Identify which cell holds the provided text, then report its [X, Y] central coordinate. 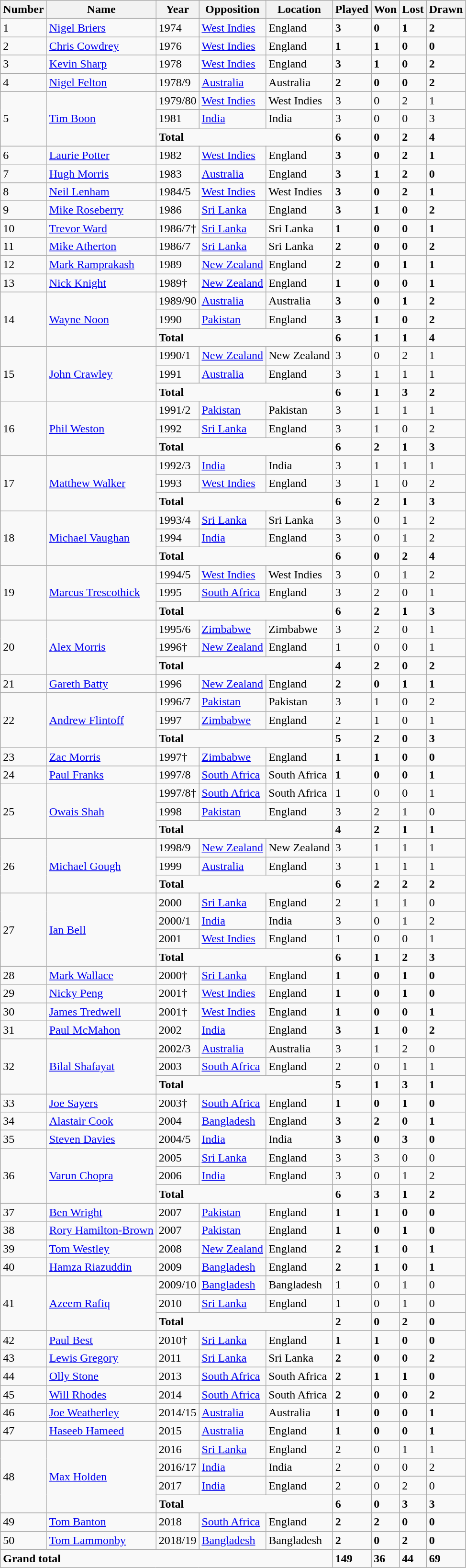
Paul Best [101, 1340]
1997 [178, 720]
2002/3 [178, 1048]
Lewis Gregory [101, 1358]
149 [352, 1558]
Mark Wallace [101, 975]
2000† [178, 975]
9 [23, 210]
1997/8 [178, 775]
Varun Chopra [101, 1176]
1999 [178, 866]
2001 [178, 939]
2003 [178, 1066]
Mike Roseberry [101, 210]
48 [23, 1477]
41 [23, 1303]
2014/15 [178, 1413]
1996† [178, 647]
Michael Gough [101, 866]
2003† [178, 1103]
31 [23, 1030]
Bilal Shafayat [101, 1066]
2000 [178, 902]
2013 [178, 1376]
Opposition [233, 10]
14 [23, 319]
15 [23, 374]
Tom Lammonby [101, 1540]
Mark Ramprakash [101, 265]
2011 [178, 1358]
27 [23, 930]
Chris Cowdrey [101, 46]
1986 [178, 210]
8 [23, 192]
18 [23, 538]
1995/6 [178, 629]
1993 [178, 483]
19 [23, 593]
2004/5 [178, 1139]
2010† [178, 1340]
2015 [178, 1431]
1984/5 [178, 192]
1983 [178, 173]
Marcus Trescothick [101, 593]
Kevin Sharp [101, 64]
Andrew Flintoff [101, 720]
11 [23, 247]
20 [23, 647]
1992 [178, 429]
Nicky Peng [101, 993]
17 [23, 483]
69 [446, 1558]
Will Rhodes [101, 1395]
1998 [178, 812]
1990 [178, 319]
Paul McMahon [101, 1030]
1991/2 [178, 410]
Wayne Noon [101, 319]
10 [23, 228]
1996 [178, 684]
30 [23, 1012]
1986/7† [178, 228]
Matthew Walker [101, 483]
2005 [178, 1158]
Owais Shah [101, 811]
Drawn [446, 10]
Hugh Morris [101, 173]
42 [23, 1340]
Location [300, 10]
7 [23, 173]
35 [23, 1139]
1992/3 [178, 465]
Neil Lenham [101, 192]
2004 [178, 1121]
Nigel Felton [101, 82]
Gareth Batty [101, 684]
1997† [178, 756]
Joe Sayers [101, 1103]
45 [23, 1395]
13 [23, 283]
Played [352, 10]
1981 [178, 119]
1986/7 [178, 247]
23 [23, 756]
1991 [178, 374]
47 [23, 1431]
25 [23, 811]
32 [23, 1066]
Tom Banton [101, 1522]
Number [23, 10]
1996/7 [178, 702]
2000/1 [178, 921]
1998/9 [178, 848]
Hamza Riazuddin [101, 1267]
2010 [178, 1303]
1979/80 [178, 101]
Ian Bell [101, 930]
1982 [178, 155]
1978/9 [178, 82]
2017 [178, 1486]
37 [23, 1212]
2018 [178, 1522]
1997/8† [178, 793]
Lost [413, 10]
Ben Wright [101, 1212]
38 [23, 1230]
Steven Davies [101, 1139]
Azeem Rafiq [101, 1303]
1994/5 [178, 575]
39 [23, 1249]
Tom Westley [101, 1249]
2016/17 [178, 1467]
2002 [178, 1030]
2018/19 [178, 1540]
1993/4 [178, 519]
2016 [178, 1449]
22 [23, 720]
Grand total [166, 1558]
2009/10 [178, 1285]
Michael Vaughan [101, 538]
1994 [178, 538]
1978 [178, 64]
2006 [178, 1176]
Alex Morris [101, 647]
2014 [178, 1395]
1995 [178, 593]
Trevor Ward [101, 228]
Year [178, 10]
Tim Boon [101, 119]
2008 [178, 1249]
Nick Knight [101, 283]
Alastair Cook [101, 1121]
Mike Atherton [101, 247]
2009 [178, 1267]
24 [23, 775]
James Tredwell [101, 1012]
Rory Hamilton-Brown [101, 1230]
Nigel Briers [101, 28]
50 [23, 1540]
Zac Morris [101, 756]
Max Holden [101, 1477]
49 [23, 1522]
29 [23, 993]
Name [101, 10]
34 [23, 1121]
1989 [178, 265]
46 [23, 1413]
26 [23, 866]
21 [23, 684]
12 [23, 265]
Joe Weatherley [101, 1413]
40 [23, 1267]
Won [386, 10]
43 [23, 1358]
1989/90 [178, 301]
Laurie Potter [101, 155]
1990/1 [178, 356]
Phil Weston [101, 429]
1976 [178, 46]
16 [23, 429]
Olly Stone [101, 1376]
1974 [178, 28]
Paul Franks [101, 775]
33 [23, 1103]
John Crawley [101, 374]
Haseeb Hameed [101, 1431]
1989† [178, 283]
28 [23, 975]
